Extract the [x, y] coordinate from the center of the cell holding the provided text.  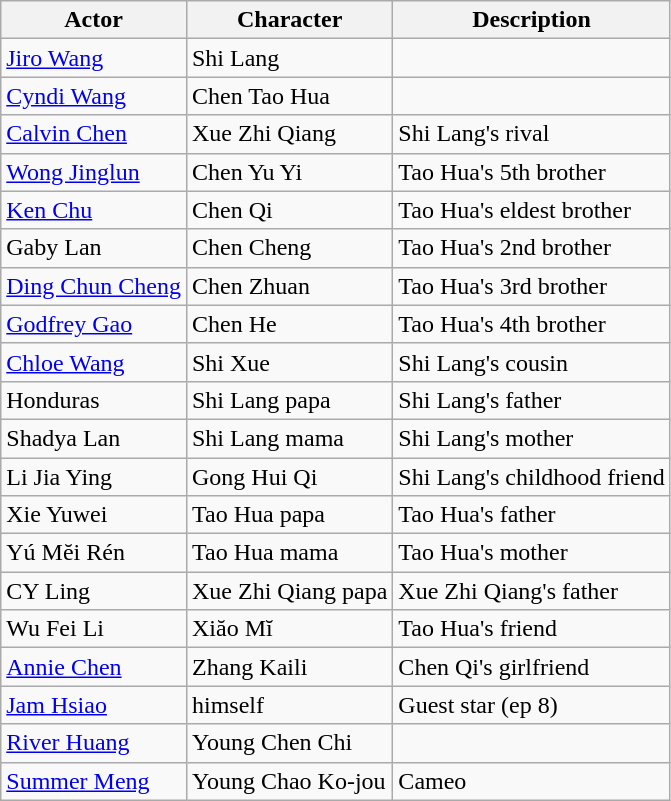
Chen Cheng [289, 248]
Chen Tao Hua [289, 96]
Shi Lang's childhood friend [532, 477]
Young Chen Chi [289, 743]
Tao Hua's 2nd brother [532, 248]
Xie Yuwei [94, 515]
Jam Hsiao [94, 705]
Li Jia Ying [94, 477]
Chen Qi [289, 210]
Tao Hua's 3rd brother [532, 286]
Wong Jinglun [94, 172]
Godfrey Gao [94, 324]
himself [289, 705]
River Huang [94, 743]
Gaby Lan [94, 248]
Character [289, 20]
Cyndi Wang [94, 96]
Ding Chun Cheng [94, 286]
Shi Lang mama [289, 438]
Shi Lang's mother [532, 438]
Chloe Wang [94, 362]
Tao Hua mama [289, 553]
Description [532, 20]
Gong Hui Qi [289, 477]
Xue Zhi Qiang papa [289, 591]
Annie Chen [94, 667]
Shi Lang papa [289, 400]
Tao Hua's friend [532, 629]
Shi Lang's father [532, 400]
Chen Qi's girlfriend [532, 667]
Tao Hua's father [532, 515]
Shadya Lan [94, 438]
Young Chao Ko-jou [289, 781]
Summer Meng [94, 781]
Yú Mĕi Rén [94, 553]
Xue Zhi Qiang's father [532, 591]
Xiăo Mĭ [289, 629]
Tao Hua's eldest brother [532, 210]
Wu Fei Li [94, 629]
Shi Lang [289, 58]
Xue Zhi Qiang [289, 134]
Chen Yu Yi [289, 172]
Tao Hua papa [289, 515]
CY Ling [94, 591]
Calvin Chen [94, 134]
Cameo [532, 781]
Chen Zhuan [289, 286]
Jiro Wang [94, 58]
Honduras [94, 400]
Ken Chu [94, 210]
Tao Hua's 5th brother [532, 172]
Chen He [289, 324]
Shi Xue [289, 362]
Tao Hua's mother [532, 553]
Shi Lang's cousin [532, 362]
Actor [94, 20]
Tao Hua's 4th brother [532, 324]
Guest star (ep 8) [532, 705]
Zhang Kaili [289, 667]
Shi Lang's rival [532, 134]
